Search for the cell housing the specified text and yield its [x, y] center coordinate. 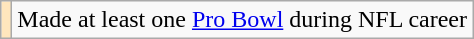
Made at least one Pro Bowl during NFL career [242, 20]
